Return [x, y] of the center of cell containing provided text 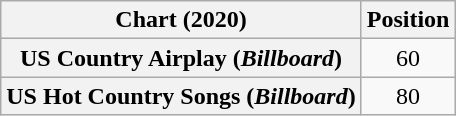
US Hot Country Songs (Billboard) [181, 96]
80 [408, 96]
Position [408, 20]
Chart (2020) [181, 20]
US Country Airplay (Billboard) [181, 58]
60 [408, 58]
